Detect which cell encompasses the target text, then output its [x, y] center coordinate. 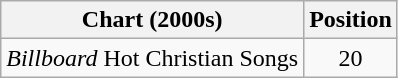
20 [351, 58]
Billboard Hot Christian Songs [152, 58]
Chart (2000s) [152, 20]
Position [351, 20]
